Return the [X, Y] coordinate for the center point of the cell that contains the specified text.  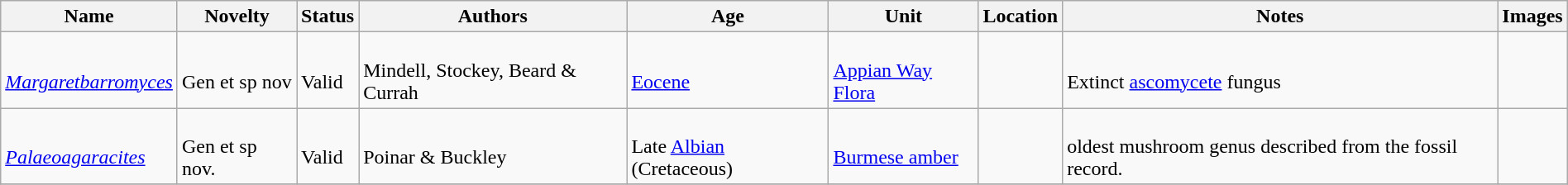
Location [1021, 17]
Margaretbarromyces [89, 70]
Authors [493, 17]
Unit [903, 17]
Novelty [237, 17]
Age [728, 17]
Poinar & Buckley [493, 146]
Mindell, Stockey, Beard & Currah [493, 70]
Gen et sp nov. [237, 146]
Appian Way Flora [903, 70]
Status [327, 17]
Name [89, 17]
oldest mushroom genus described from the fossil record. [1280, 146]
Burmese amber [903, 146]
Images [1532, 17]
Extinct ascomycete fungus [1280, 70]
Notes [1280, 17]
Gen et sp nov [237, 70]
Late Albian (Cretaceous) [728, 146]
Palaeoagaracites [89, 146]
Eocene [728, 70]
